Find where the given text appears and provide that cell's center as [x, y] coordinate. 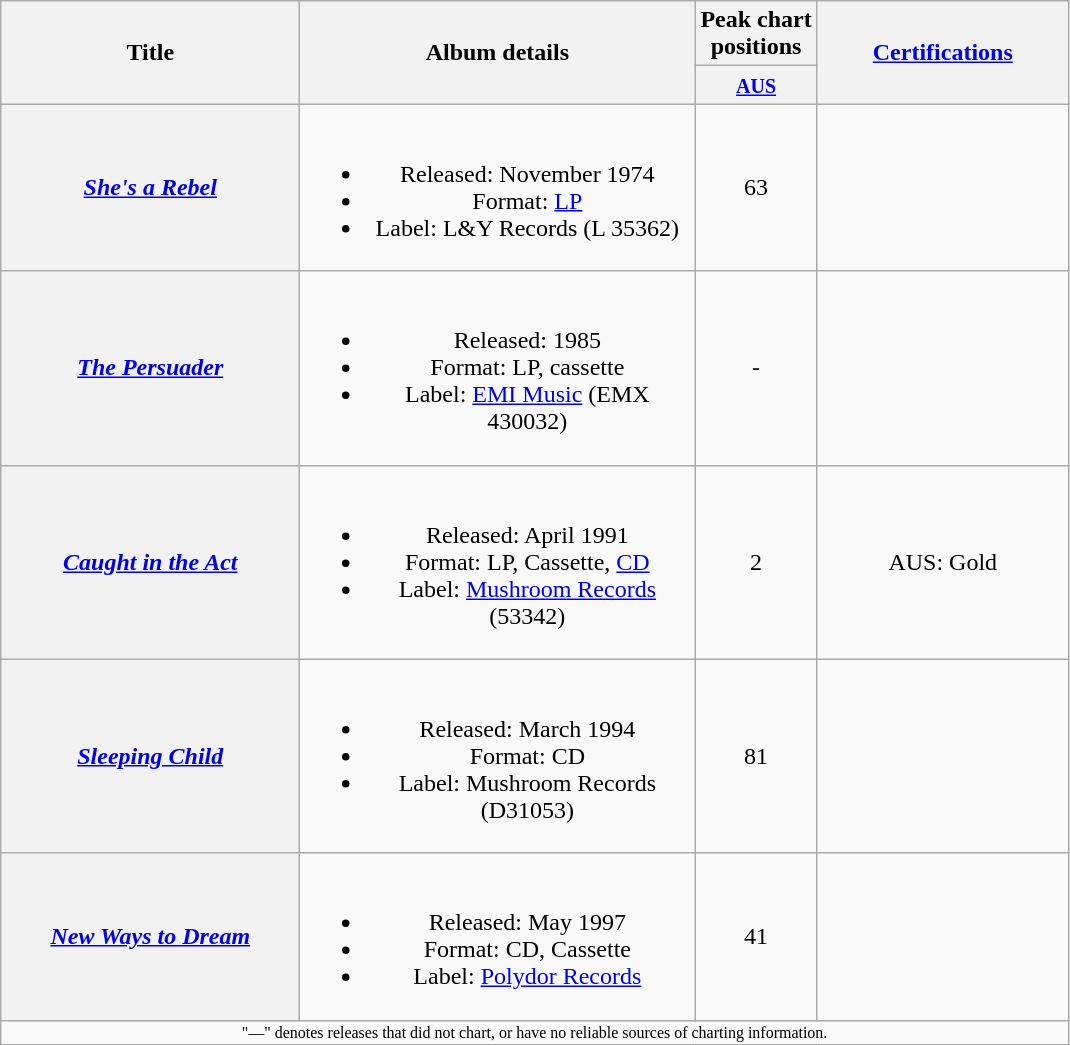
AUS: Gold [942, 562]
She's a Rebel [150, 188]
Sleeping Child [150, 756]
Released: March 1994Format: CDLabel: Mushroom Records (D31053) [498, 756]
Released: November 1974Format: LPLabel: L&Y Records (L 35362) [498, 188]
Released: April 1991Format: LP, Cassette, CDLabel: Mushroom Records (53342) [498, 562]
41 [756, 936]
"—" denotes releases that did not chart, or have no reliable sources of charting information. [535, 1032]
2 [756, 562]
81 [756, 756]
63 [756, 188]
The Persuader [150, 368]
- [756, 368]
Title [150, 52]
Certifications [942, 52]
Peak chartpositions [756, 34]
Released: May 1997Format: CD, CassetteLabel: Polydor Records [498, 936]
Album details [498, 52]
AUS [756, 85]
Caught in the Act [150, 562]
New Ways to Dream [150, 936]
Released: 1985Format: LP, cassetteLabel: EMI Music (EMX 430032) [498, 368]
